Extract the [x, y] coordinate from the center of the cell holding the provided text.  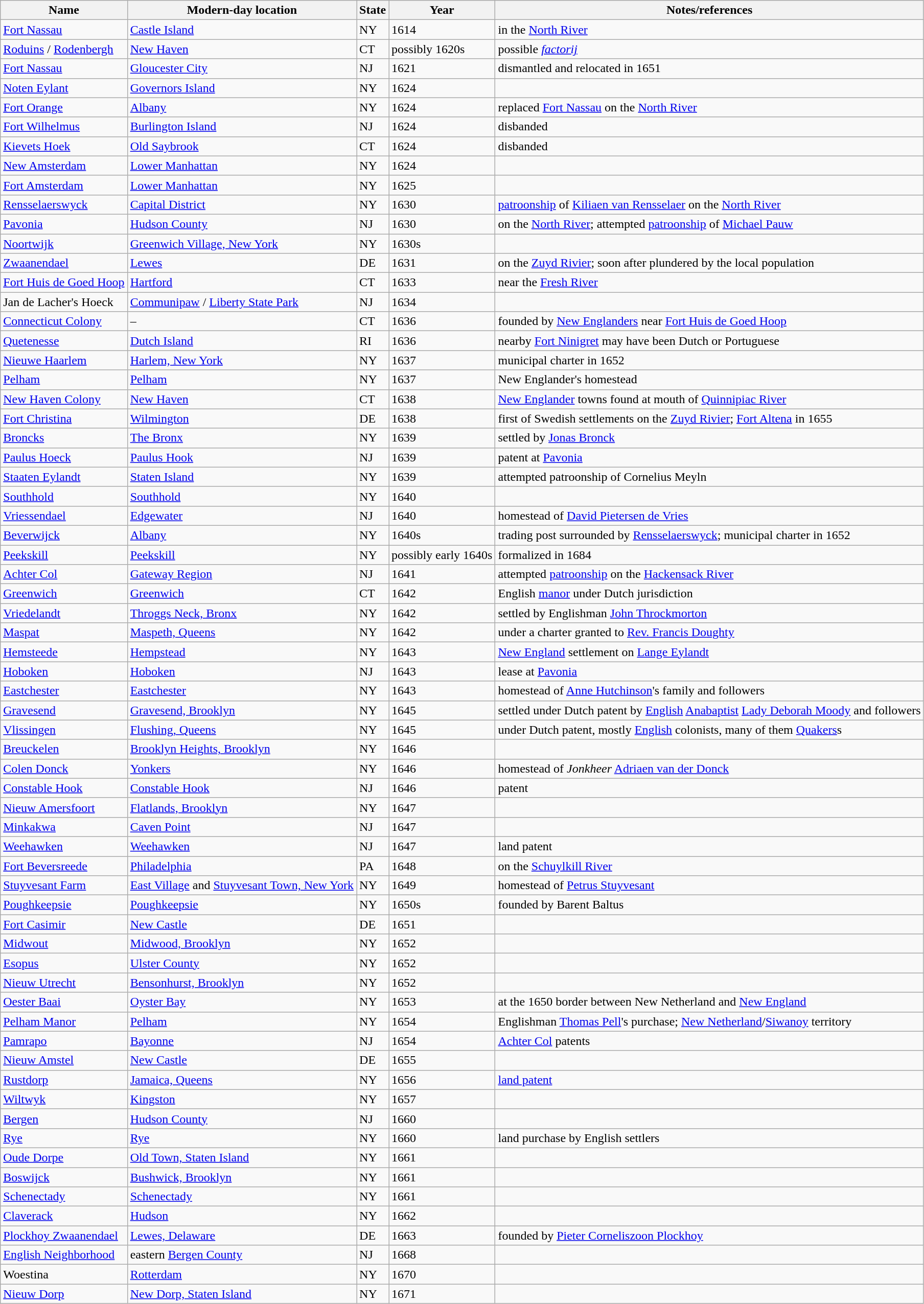
at the 1650 border between New Netherland and New England [709, 1002]
Bergen [64, 1119]
Colen Donck [64, 769]
The Bronx [242, 438]
1651 [442, 924]
replaced Fort Nassau on the North River [709, 107]
Wilmington [242, 418]
Midwood, Brooklyn [242, 944]
attempted patroonship on the Hackensack River [709, 574]
Capital District [242, 204]
Paulus Hook [242, 457]
1625 [442, 185]
on the Schuylkill River [709, 866]
Pelham Manor [64, 1021]
Vriedelandt [64, 613]
Oester Baai [64, 1002]
Noortwijk [64, 244]
1653 [442, 1002]
under Dutch patent, mostly English colonists, many of them Quakerss [709, 730]
Hemsteede [64, 652]
Greenwich Village, New York [242, 244]
on the North River; attempted patroonship of Michael Pauw [709, 224]
Woestina [64, 1274]
founded by New Englanders near Fort Huis de Goed Hoop [709, 321]
Bushwick, Brooklyn [242, 1177]
Nieuw Amersfoort [64, 807]
Nieuw Amstel [64, 1060]
Rustdorp [64, 1080]
near the Fresh River [709, 283]
Gloucester City [242, 68]
Old Saybrook [242, 146]
1671 [442, 1294]
Kingston [242, 1099]
Modern-day location [242, 10]
Breuckelen [64, 749]
1649 [442, 886]
formalized in 1684 [709, 554]
Brooklyn Heights, Brooklyn [242, 749]
Fort Wilhelmus [64, 127]
Achter Col patents [709, 1041]
Boswijck [64, 1177]
1655 [442, 1060]
1663 [442, 1236]
East Village and Stuyvesant Town, New York [242, 886]
Connecticut Colony [64, 321]
Rotterdam [242, 1274]
settled by Jonas Bronck [709, 438]
PA [373, 866]
1657 [442, 1099]
Flatlands, Brooklyn [242, 807]
1640s [442, 535]
1630s [442, 244]
Wiltwyk [64, 1099]
land purchase by English settlers [709, 1138]
Communipaw / Liberty State Park [242, 302]
Maspat [64, 633]
Ulster County [242, 963]
homestead of Anne Hutchinson's family and followers [709, 691]
Jan de Lacher's Hoeck [64, 302]
1670 [442, 1274]
Broncks [64, 438]
founded by Barent Baltus [709, 905]
possibly 1620s [442, 49]
Gravesend, Brooklyn [242, 710]
Nieuwe Haarlem [64, 360]
1633 [442, 283]
Flushing, Queens [242, 730]
1656 [442, 1080]
Old Town, Staten Island [242, 1157]
on the Zuyd Rivier; soon after plundered by the local population [709, 263]
settled by Englishman John Throckmorton [709, 613]
Quetenesse [64, 341]
Plockhoy Zwaanendael [64, 1236]
Midwout [64, 944]
Achter Col [64, 574]
Bensonhurst, Brooklyn [242, 983]
Fort Amsterdam [64, 185]
New England settlement on Lange Eylandt [709, 652]
Fort Orange [64, 107]
1662 [442, 1216]
Yonkers [242, 769]
Philadelphia [242, 866]
Burlington Island [242, 127]
first of Swedish settlements on the Zuyd Rivier; Fort Altena in 1655 [709, 418]
Minkakwa [64, 827]
New Amsterdam [64, 166]
Vlissingen [64, 730]
Nieuw Utrecht [64, 983]
Fort Beversreede [64, 866]
Oude Dorpe [64, 1157]
Name [64, 10]
Harlem, New York [242, 360]
Kievets Hoek [64, 146]
homestead of Petrus Stuyvesant [709, 886]
patroonship of Kiliaen van Rensselaer on the North River [709, 204]
Englishman Thomas Pell's purchase; New Netherland/Siwanoy territory [709, 1021]
settled under Dutch patent by English Anabaptist Lady Deborah Moody and followers [709, 710]
Hartford [242, 283]
possibly early 1640s [442, 554]
founded by Pieter Corneliszoon Plockhoy [709, 1236]
Lewes, Delaware [242, 1236]
Zwaanendael [64, 263]
Fort Christina [64, 418]
possible factorij [709, 49]
1650s [442, 905]
Castle Island [242, 30]
1634 [442, 302]
1641 [442, 574]
homestead of Jonkheer Adriaen van der Donck [709, 769]
patent at Pavonia [709, 457]
1621 [442, 68]
Dutch Island [242, 341]
English manor under Dutch jurisdiction [709, 594]
eastern Bergen County [242, 1255]
Pamrapo [64, 1041]
Noten Eylant [64, 88]
patent [709, 788]
Staaten Eylandt [64, 477]
Fort Casimir [64, 924]
homestead of David Pietersen de Vries [709, 516]
State [373, 10]
dismantled and relocated in 1651 [709, 68]
Beverwijck [64, 535]
attempted patroonship of Cornelius Meyln [709, 477]
Year [442, 10]
English Neighborhood [64, 1255]
Bayonne [242, 1041]
Hempstead [242, 652]
Esopus [64, 963]
Notes/references [709, 10]
1631 [442, 263]
New Englander's homestead [709, 380]
lease at Pavonia [709, 671]
Gateway Region [242, 574]
municipal charter in 1652 [709, 360]
Paulus Hoeck [64, 457]
1668 [442, 1255]
New Haven Colony [64, 399]
Oyster Bay [242, 1002]
Vriessendael [64, 516]
Gravesend [64, 710]
Staten Island [242, 477]
under a charter granted to Rev. Francis Doughty [709, 633]
Throggs Neck, Bronx [242, 613]
Caven Point [242, 827]
nearby Fort Ninigret may have been Dutch or Portuguese [709, 341]
Jamaica, Queens [242, 1080]
RI [373, 341]
Claverack [64, 1216]
1614 [442, 30]
Edgewater [242, 516]
Stuyvesant Farm [64, 886]
Nieuw Dorp [64, 1294]
New Englander towns found at mouth of Quinnipiac River [709, 399]
Maspeth, Queens [242, 633]
Fort Huis de Goed Hoop [64, 283]
New Dorp, Staten Island [242, 1294]
Governors Island [242, 88]
Lewes [242, 263]
Roduins / Rodenbergh [64, 49]
Rensselaerswyck [64, 204]
trading post surrounded by Rensselaerswyck; municipal charter in 1652 [709, 535]
Pavonia [64, 224]
1648 [442, 866]
in the North River [709, 30]
Hudson [242, 1216]
– [242, 321]
